Output the (X, Y) coordinate of the center of the cell containing the given text.  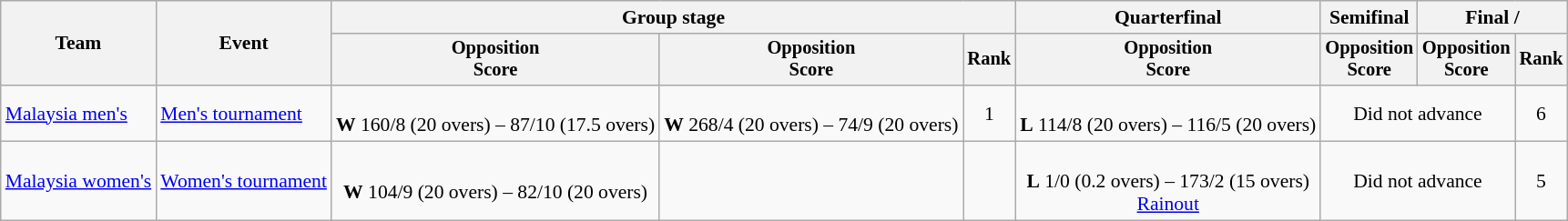
Team (78, 44)
Malaysia women's (78, 182)
W 160/8 (20 overs) – 87/10 (17.5 overs) (495, 113)
L 114/8 (20 overs) – 116/5 (20 overs) (1167, 113)
Final / (1492, 17)
W 104/9 (20 overs) – 82/10 (20 overs) (495, 182)
6 (1542, 113)
Quarterfinal (1167, 17)
Event (244, 44)
Group stage (674, 17)
Semifinal (1369, 17)
5 (1542, 182)
W 268/4 (20 overs) – 74/9 (20 overs) (810, 113)
1 (990, 113)
Malaysia men's (78, 113)
Women's tournament (244, 182)
L 1/0 (0.2 overs) – 173/2 (15 overs)Rainout (1167, 182)
Men's tournament (244, 113)
